Extract the [X, Y] coordinate from the center of the cell holding the provided text.  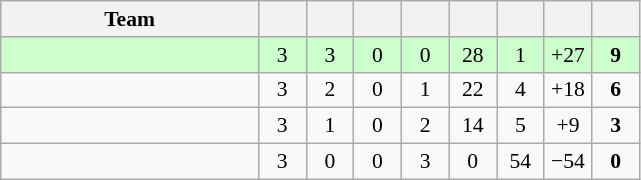
+27 [568, 55]
5 [520, 126]
9 [616, 55]
4 [520, 90]
+18 [568, 90]
54 [520, 162]
14 [473, 126]
6 [616, 90]
22 [473, 90]
Team [130, 19]
+9 [568, 126]
−54 [568, 162]
28 [473, 55]
